Scan for the cell matching the given text and deliver its (x, y) coordinate at center. 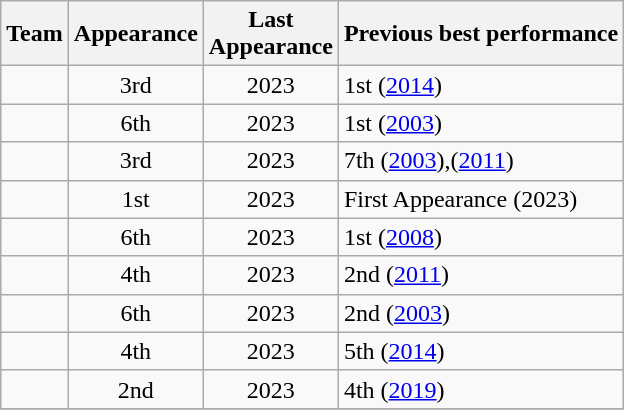
4th (2019) (480, 389)
1st (2008) (480, 237)
1st (136, 199)
2nd (2011) (480, 275)
1st (2014) (480, 85)
Previous best performance (480, 34)
Appearance (136, 34)
First Appearance (2023) (480, 199)
LastAppearance (270, 34)
5th (2014) (480, 351)
2nd (136, 389)
1st (2003) (480, 123)
Team (35, 34)
2nd (2003) (480, 313)
7th (2003),(2011) (480, 161)
